Find where the given text appears and provide that cell's center as (X, Y) coordinate. 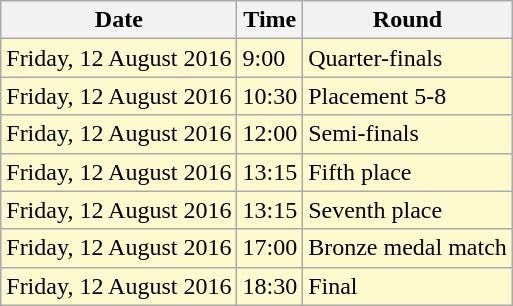
Round (408, 20)
Placement 5-8 (408, 96)
12:00 (270, 134)
Time (270, 20)
Final (408, 286)
17:00 (270, 248)
Quarter-finals (408, 58)
Seventh place (408, 210)
Date (119, 20)
Semi-finals (408, 134)
9:00 (270, 58)
Fifth place (408, 172)
Bronze medal match (408, 248)
10:30 (270, 96)
18:30 (270, 286)
